Scan for the cell matching the given text and deliver its [X, Y] coordinate at center. 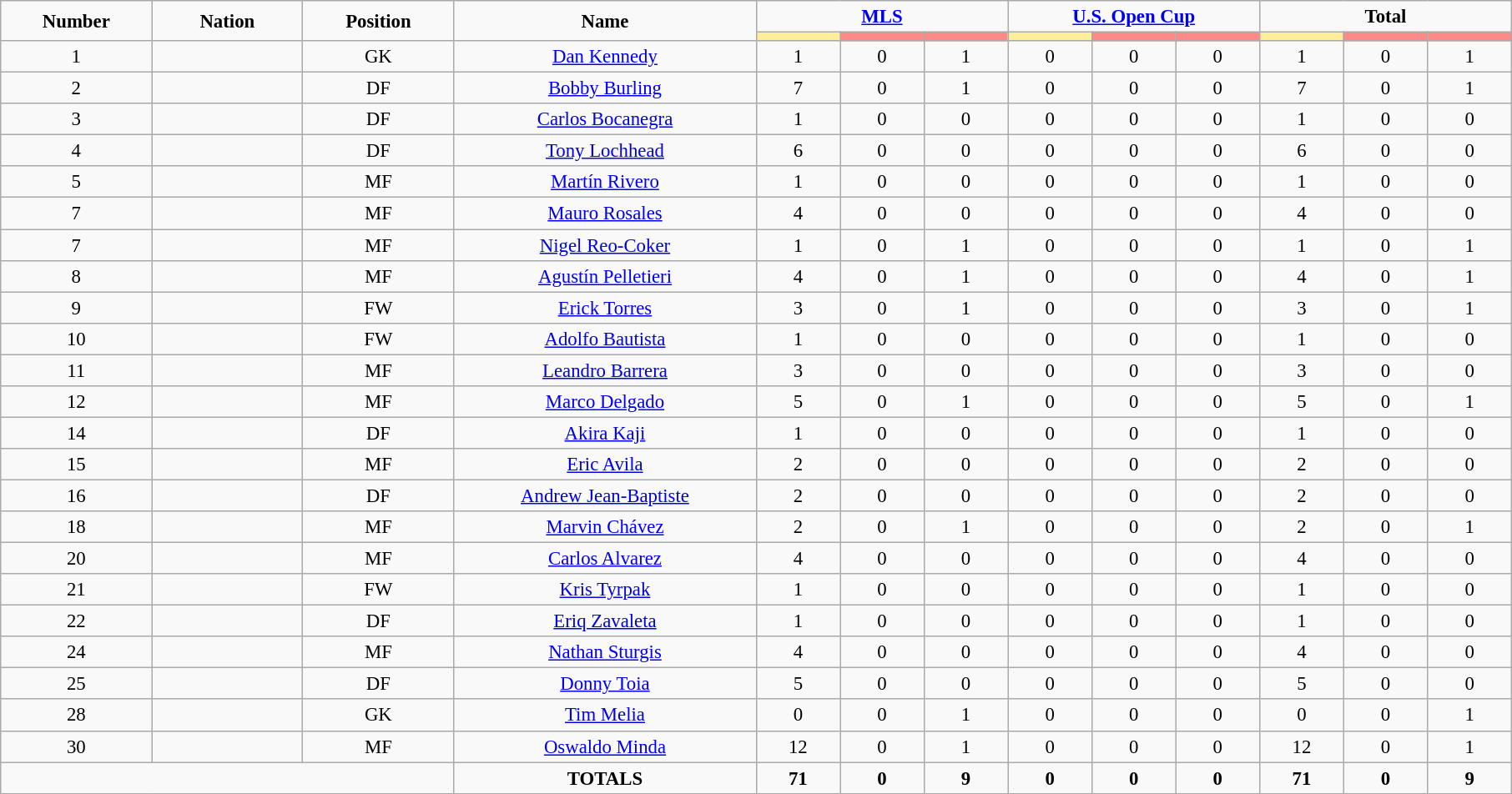
Eriq Zavaleta [605, 621]
Nathan Sturgis [605, 652]
18 [77, 527]
25 [77, 684]
28 [77, 716]
Dan Kennedy [605, 57]
15 [77, 465]
Position [379, 21]
Tony Lochhead [605, 151]
Number [77, 21]
Nation [227, 21]
Leandro Barrera [605, 370]
24 [77, 652]
Kris Tyrpak [605, 590]
21 [77, 590]
U.S. Open Cup [1134, 17]
Name [605, 21]
22 [77, 621]
Bobby Burling [605, 88]
Erick Torres [605, 308]
Marco Delgado [605, 402]
20 [77, 559]
16 [77, 495]
Nigel Reo-Coker [605, 245]
Adolfo Bautista [605, 339]
Andrew Jean-Baptiste [605, 495]
Akira Kaji [605, 433]
Total [1386, 17]
14 [77, 433]
TOTALS [605, 778]
Carlos Bocanegra [605, 119]
MLS [882, 17]
Martín Rivero [605, 183]
Carlos Alvarez [605, 559]
10 [77, 339]
11 [77, 370]
Mauro Rosales [605, 214]
Donny Toia [605, 684]
Oswaldo Minda [605, 746]
30 [77, 746]
Tim Melia [605, 716]
Marvin Chávez [605, 527]
Eric Avila [605, 465]
Agustín Pelletieri [605, 276]
8 [77, 276]
